Extract the [x, y] coordinate from the center of the cell holding the provided text.  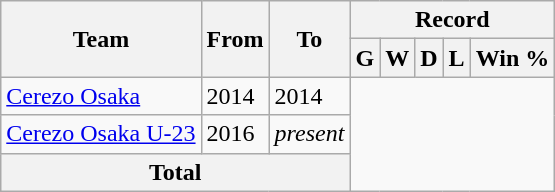
present [310, 134]
Total [176, 172]
Record [452, 20]
Cerezo Osaka [101, 96]
From [235, 39]
G [365, 58]
W [398, 58]
L [456, 58]
Win % [512, 58]
Team [101, 39]
2016 [235, 134]
D [429, 58]
Cerezo Osaka U-23 [101, 134]
To [310, 39]
